Detect which cell encompasses the target text, then output its (x, y) center coordinate. 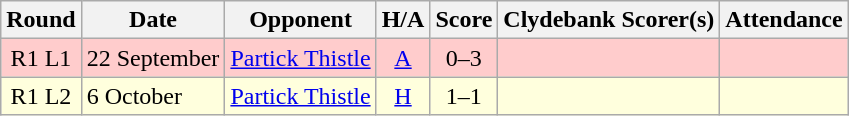
R1 L2 (41, 96)
Attendance (784, 20)
Date (153, 20)
H/A (403, 20)
1–1 (464, 96)
6 October (153, 96)
22 September (153, 58)
A (403, 58)
Score (464, 20)
Clydebank Scorer(s) (609, 20)
0–3 (464, 58)
Round (41, 20)
H (403, 96)
R1 L1 (41, 58)
Opponent (300, 20)
